Output the [x, y] coordinate of the center of the cell containing the given text.  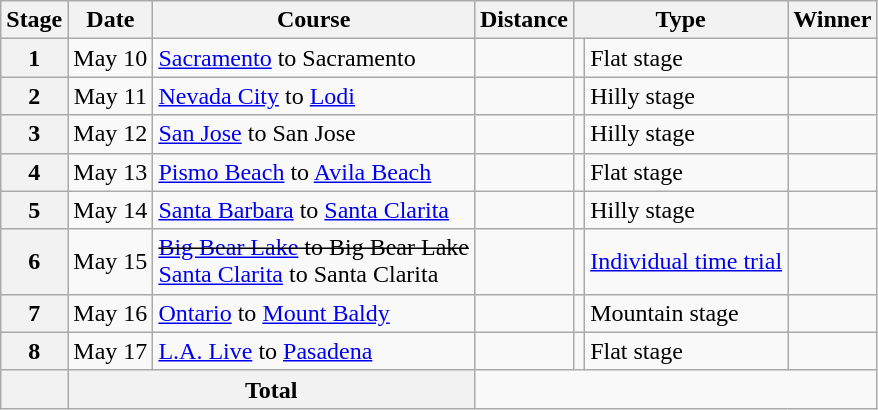
May 16 [110, 313]
May 12 [110, 134]
Type [681, 20]
3 [34, 134]
L.A. Live to Pasadena [314, 351]
May 11 [110, 96]
San Jose to San Jose [314, 134]
Individual time trial [686, 262]
Winner [832, 20]
May 14 [110, 210]
6 [34, 262]
Ontario to Mount Baldy [314, 313]
May 15 [110, 262]
Distance [524, 20]
May 13 [110, 172]
8 [34, 351]
Pismo Beach to Avila Beach [314, 172]
Stage [34, 20]
Sacramento to Sacramento [314, 58]
Total [272, 389]
May 17 [110, 351]
Mountain stage [686, 313]
5 [34, 210]
Santa Barbara to Santa Clarita [314, 210]
7 [34, 313]
Nevada City to Lodi [314, 96]
Big Bear Lake to Big Bear LakeSanta Clarita to Santa Clarita [314, 262]
4 [34, 172]
Date [110, 20]
1 [34, 58]
2 [34, 96]
May 10 [110, 58]
Course [314, 20]
